Provide the (x, y) coordinate of the cell's center where the given text is located.  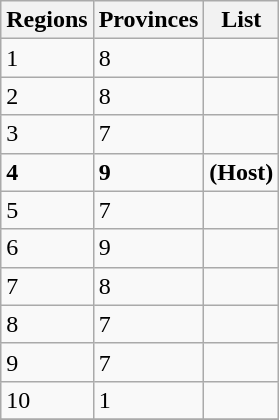
List (242, 20)
2 (47, 96)
(Host) (242, 172)
6 (47, 248)
10 (47, 400)
3 (47, 134)
Regions (47, 20)
4 (47, 172)
5 (47, 210)
Provinces (148, 20)
